Return [X, Y] of the center of cell containing provided text 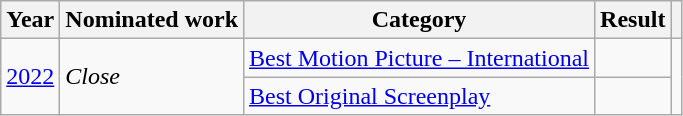
Best Motion Picture – International [420, 58]
Best Original Screenplay [420, 96]
Nominated work [152, 20]
Category [420, 20]
2022 [30, 77]
Result [633, 20]
Close [152, 77]
Year [30, 20]
